Capture the cell that displays the provided text and extract its [X, Y] central coordinate. 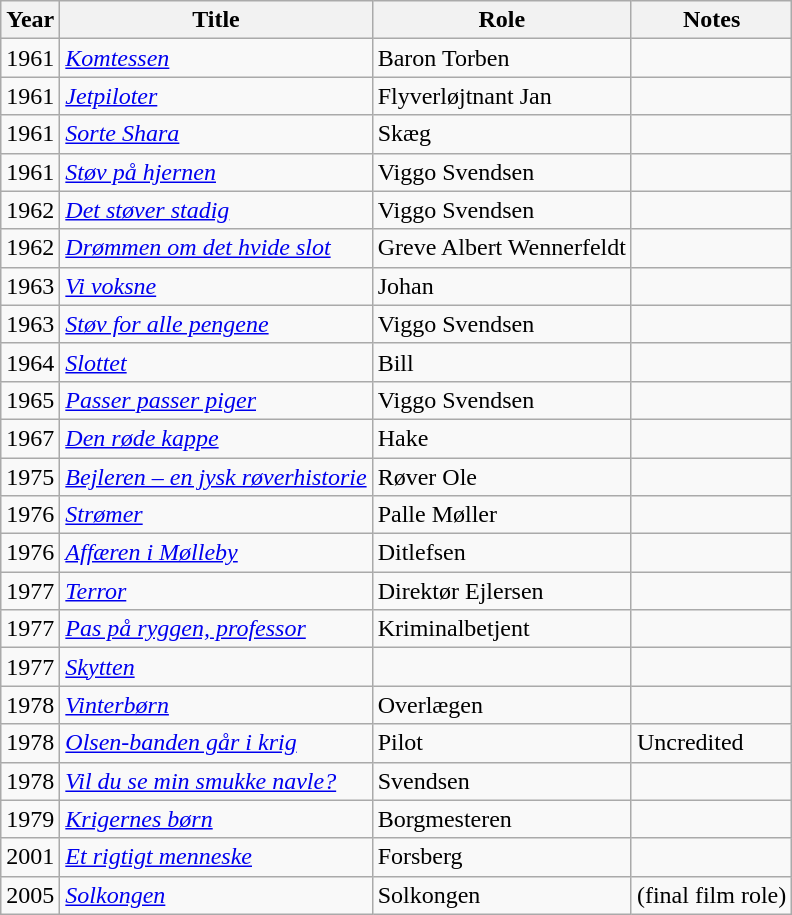
Støv for alle pengene [216, 324]
Skæg [502, 134]
Direktør Ejlersen [502, 591]
Strømer [216, 515]
Year [30, 20]
Vil du se min smukke navle? [216, 781]
2005 [30, 895]
Det støver stadig [216, 210]
Palle Møller [502, 515]
1975 [30, 477]
Affæren i Mølleby [216, 553]
Bejleren – en jysk røverhistorie [216, 477]
Terror [216, 591]
Et rigtigt menneske [216, 857]
Den røde kappe [216, 438]
Krigernes børn [216, 819]
Skytten [216, 667]
Bill [502, 362]
Notes [711, 20]
1964 [30, 362]
Ditlefsen [502, 553]
Greve Albert Wennerfeldt [502, 248]
Vi voksne [216, 286]
1967 [30, 438]
1965 [30, 400]
Role [502, 20]
Overlægen [502, 705]
Vinterbørn [216, 705]
Komtessen [216, 58]
Hake [502, 438]
Slottet [216, 362]
Olsen-banden går i krig [216, 743]
Kriminalbetjent [502, 629]
Røver Ole [502, 477]
Pas på ryggen, professor [216, 629]
Pilot [502, 743]
Baron Torben [502, 58]
Forsberg [502, 857]
Drømmen om det hvide slot [216, 248]
2001 [30, 857]
Title [216, 20]
Svendsen [502, 781]
Sorte Shara [216, 134]
(final film role) [711, 895]
Johan [502, 286]
1979 [30, 819]
Uncredited [711, 743]
Støv på hjernen [216, 172]
Jetpiloter [216, 96]
Borgmesteren [502, 819]
Passer passer piger [216, 400]
Flyverløjtnant Jan [502, 96]
